Provide the (x, y) coordinate of the cell's center where the given text is located.  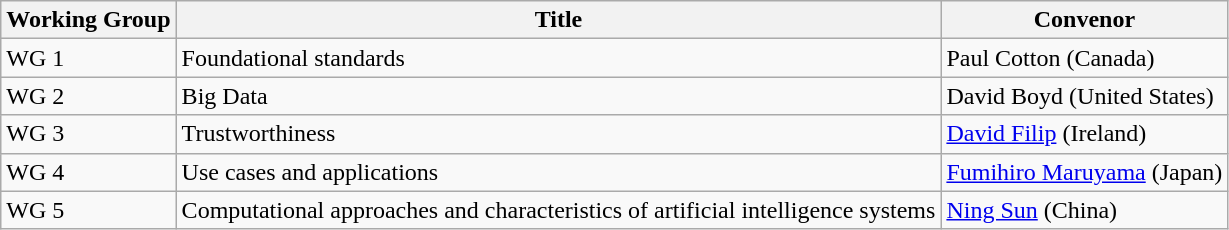
Big Data (558, 96)
Paul Cotton (Canada) (1084, 58)
David Filip (Ireland) (1084, 134)
WG 4 (88, 172)
David Boyd (United States) (1084, 96)
WG 1 (88, 58)
Trustworthiness (558, 134)
WG 3 (88, 134)
Fumihiro Maruyama (Japan) (1084, 172)
Ning Sun (China) (1084, 210)
Use cases and applications (558, 172)
Computational approaches and characteristics of artificial intelligence systems (558, 210)
Title (558, 20)
Convenor (1084, 20)
Working Group (88, 20)
WG 2 (88, 96)
WG 5 (88, 210)
Foundational standards (558, 58)
